Locate the cell with the specified text and output its (X, Y) center coordinate. 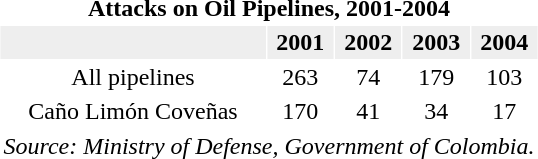
All pipelines (132, 76)
2001 (300, 42)
2002 (368, 42)
103 (504, 76)
Caño Limón Coveñas (132, 112)
74 (368, 76)
263 (300, 76)
2003 (436, 42)
41 (368, 112)
2004 (504, 42)
170 (300, 112)
17 (504, 112)
179 (436, 76)
34 (436, 112)
